Return the (x, y) coordinate for the center point of the cell that contains the specified text.  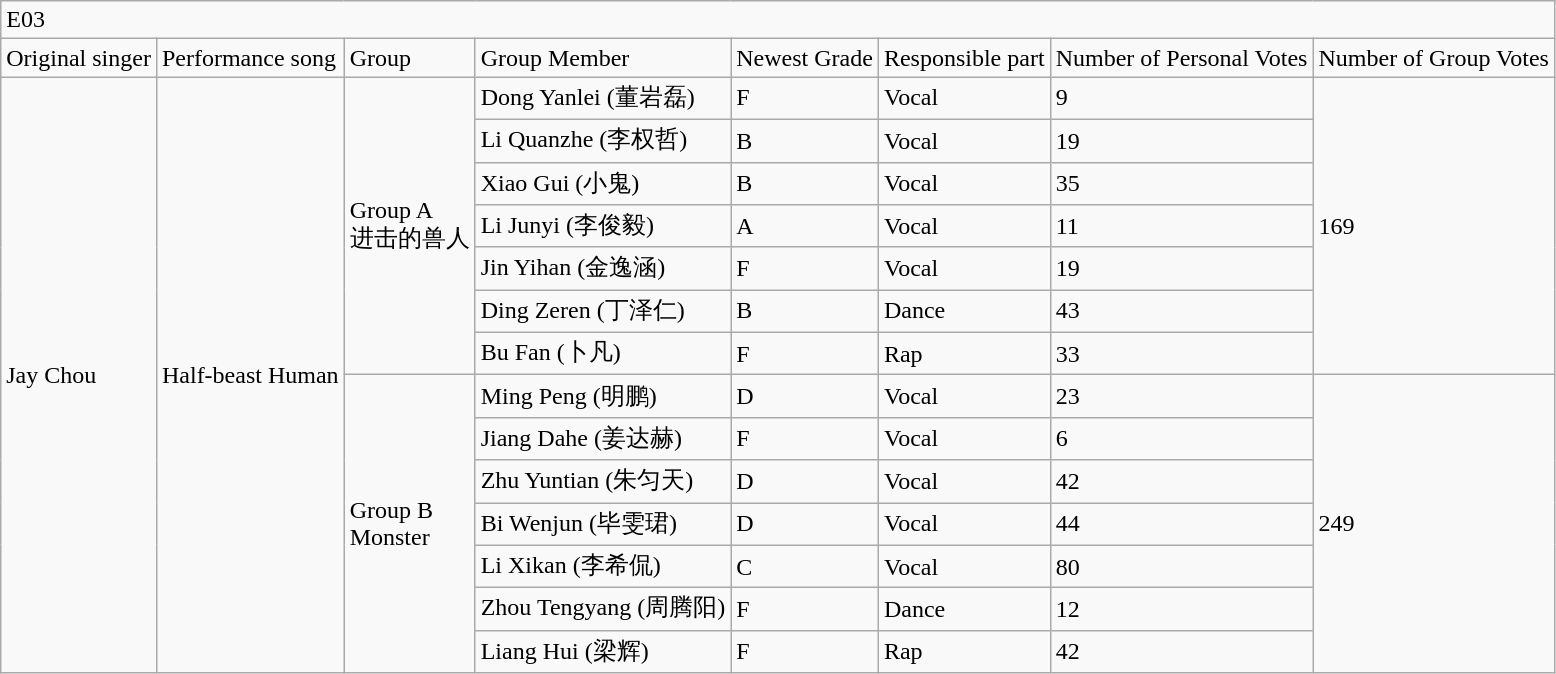
C (805, 566)
6 (1182, 438)
80 (1182, 566)
Zhou Tengyang (周腾阳) (603, 610)
9 (1182, 98)
Ding Zeren (丁泽仁) (603, 312)
Liang Hui (梁辉) (603, 652)
Bi Wenjun (毕雯珺) (603, 524)
Newest Grade (805, 58)
Li Quanzhe (李权哲) (603, 140)
Li Junyi (李俊毅) (603, 226)
Half-beast Human (250, 375)
Responsible part (964, 58)
Group BMonster (410, 524)
169 (1434, 226)
33 (1182, 354)
Original singer (79, 58)
Jiang Dahe (姜达赫) (603, 438)
Number of Personal Votes (1182, 58)
44 (1182, 524)
Bu Fan (卜凡) (603, 354)
43 (1182, 312)
Dong Yanlei (董岩磊) (603, 98)
249 (1434, 524)
Zhu Yuntian (朱匀天) (603, 482)
Performance song (250, 58)
Group (410, 58)
35 (1182, 184)
Xiao Gui (小鬼) (603, 184)
Group Member (603, 58)
Jin Yihan (金逸涵) (603, 268)
Li Xikan (李希侃) (603, 566)
Number of Group Votes (1434, 58)
Jay Chou (79, 375)
23 (1182, 396)
11 (1182, 226)
Group A进击的兽人 (410, 226)
Ming Peng (明鹏) (603, 396)
12 (1182, 610)
A (805, 226)
E03 (778, 20)
